Search for the cell housing the specified text and yield its (x, y) center coordinate. 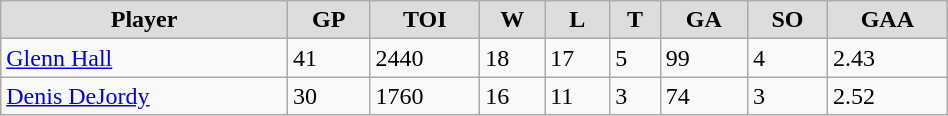
30 (328, 96)
18 (512, 58)
L (578, 20)
99 (704, 58)
11 (578, 96)
GA (704, 20)
GAA (887, 20)
Denis DeJordy (144, 96)
4 (787, 58)
T (635, 20)
TOI (425, 20)
2440 (425, 58)
GP (328, 20)
41 (328, 58)
Glenn Hall (144, 58)
W (512, 20)
74 (704, 96)
16 (512, 96)
17 (578, 58)
2.52 (887, 96)
SO (787, 20)
2.43 (887, 58)
Player (144, 20)
1760 (425, 96)
5 (635, 58)
